Provide the (x, y) coordinate of the cell's center where the given text is located.  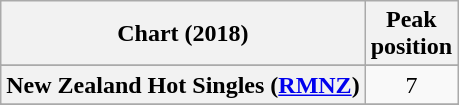
Peakposition (411, 34)
New Zealand Hot Singles (RMNZ) (183, 85)
7 (411, 85)
Chart (2018) (183, 34)
